Determine the [X, Y] coordinate at the center of the cell enclosing the given text.  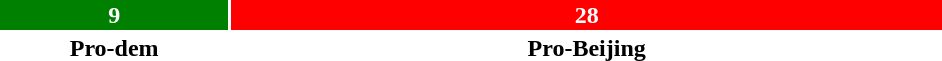
9 [114, 15]
28 [586, 15]
